Scan for the cell matching the given text and deliver its [X, Y] coordinate at center. 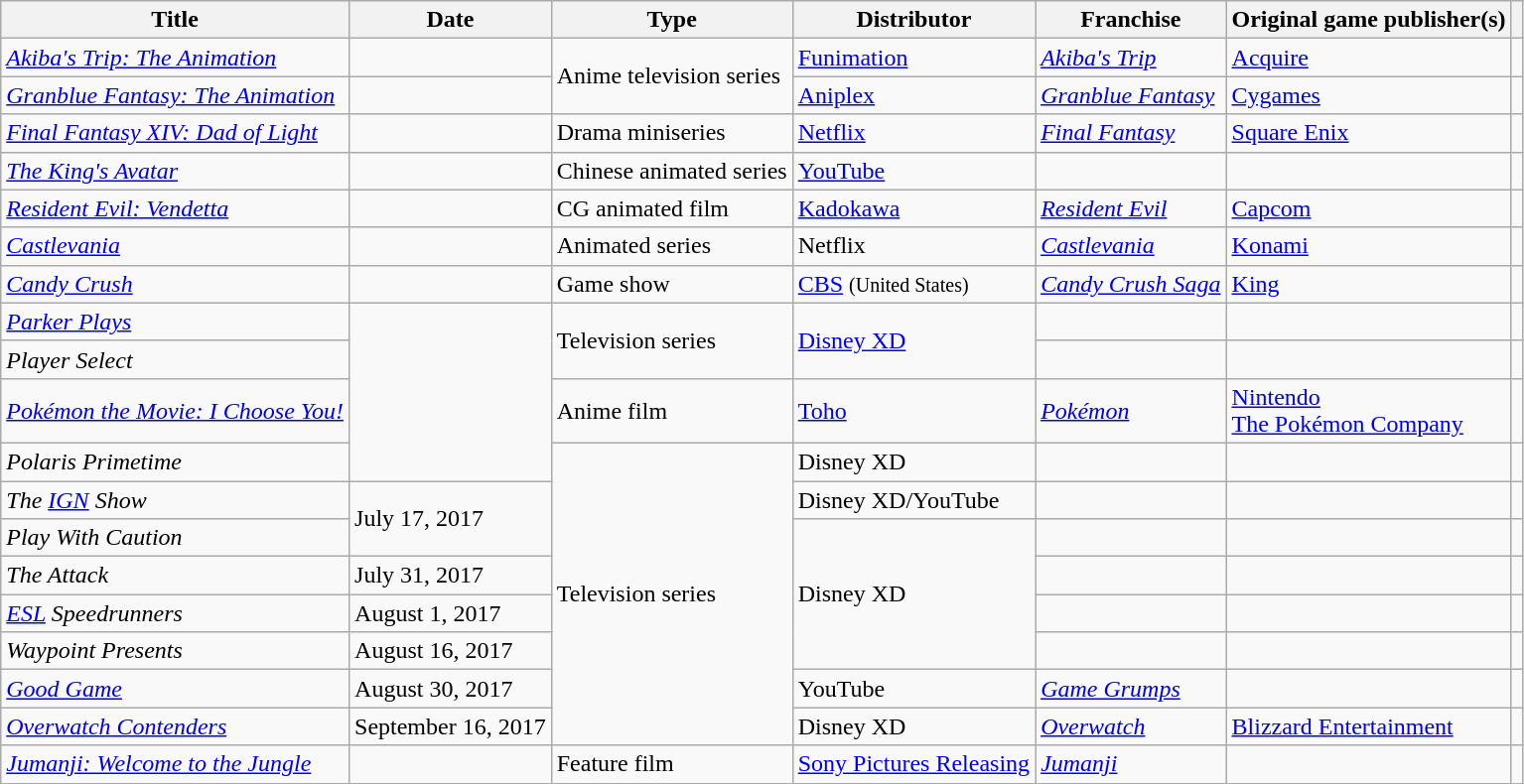
The Attack [175, 576]
CBS (United States) [913, 284]
Animated series [671, 246]
Waypoint Presents [175, 651]
Game show [671, 284]
Resident Evil [1131, 208]
Pokémon the Movie: I Choose You! [175, 411]
Toho [913, 411]
Title [175, 20]
Player Select [175, 359]
ESL Speedrunners [175, 613]
NintendoThe Pokémon Company [1368, 411]
Candy Crush [175, 284]
Jumanji: Welcome to the Jungle [175, 764]
Jumanji [1131, 764]
Disney XD/YouTube [913, 499]
Sony Pictures Releasing [913, 764]
August 30, 2017 [451, 689]
July 17, 2017 [451, 518]
Granblue Fantasy [1131, 95]
Good Game [175, 689]
Aniplex [913, 95]
Akiba's Trip: The Animation [175, 58]
Chinese animated series [671, 171]
Akiba's Trip [1131, 58]
Drama miniseries [671, 133]
Final Fantasy [1131, 133]
July 31, 2017 [451, 576]
The King's Avatar [175, 171]
Resident Evil: Vendetta [175, 208]
Konami [1368, 246]
CG animated film [671, 208]
Game Grumps [1131, 689]
Play With Caution [175, 538]
King [1368, 284]
Funimation [913, 58]
Franchise [1131, 20]
Feature film [671, 764]
Final Fantasy XIV: Dad of Light [175, 133]
Square Enix [1368, 133]
Polaris Primetime [175, 461]
Original game publisher(s) [1368, 20]
Pokémon [1131, 411]
Blizzard Entertainment [1368, 726]
The IGN Show [175, 499]
Overwatch [1131, 726]
Date [451, 20]
August 1, 2017 [451, 613]
Candy Crush Saga [1131, 284]
Cygames [1368, 95]
Parker Plays [175, 322]
Kadokawa [913, 208]
Distributor [913, 20]
Granblue Fantasy: The Animation [175, 95]
August 16, 2017 [451, 651]
Anime film [671, 411]
Capcom [1368, 208]
Overwatch Contenders [175, 726]
Acquire [1368, 58]
September 16, 2017 [451, 726]
Anime television series [671, 76]
Type [671, 20]
